Pinpoint the cell where the given text exists, returning its [x, y] midpoint coordinate. 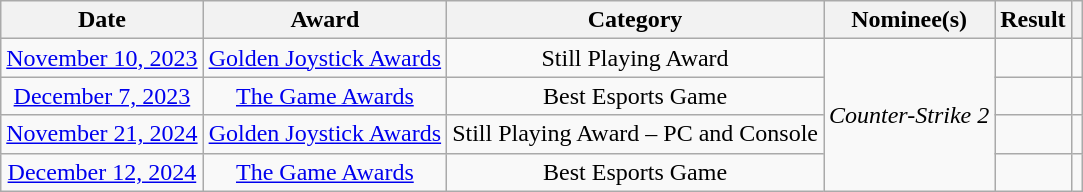
Award [325, 20]
December 7, 2023 [102, 96]
Date [102, 20]
Category [636, 20]
December 12, 2024 [102, 172]
November 10, 2023 [102, 58]
Still Playing Award [636, 58]
Nominee(s) [910, 20]
Counter-Strike 2 [910, 115]
Still Playing Award – PC and Console [636, 134]
November 21, 2024 [102, 134]
Result [1033, 20]
